Identify which cell holds the provided text, then report its (X, Y) central coordinate. 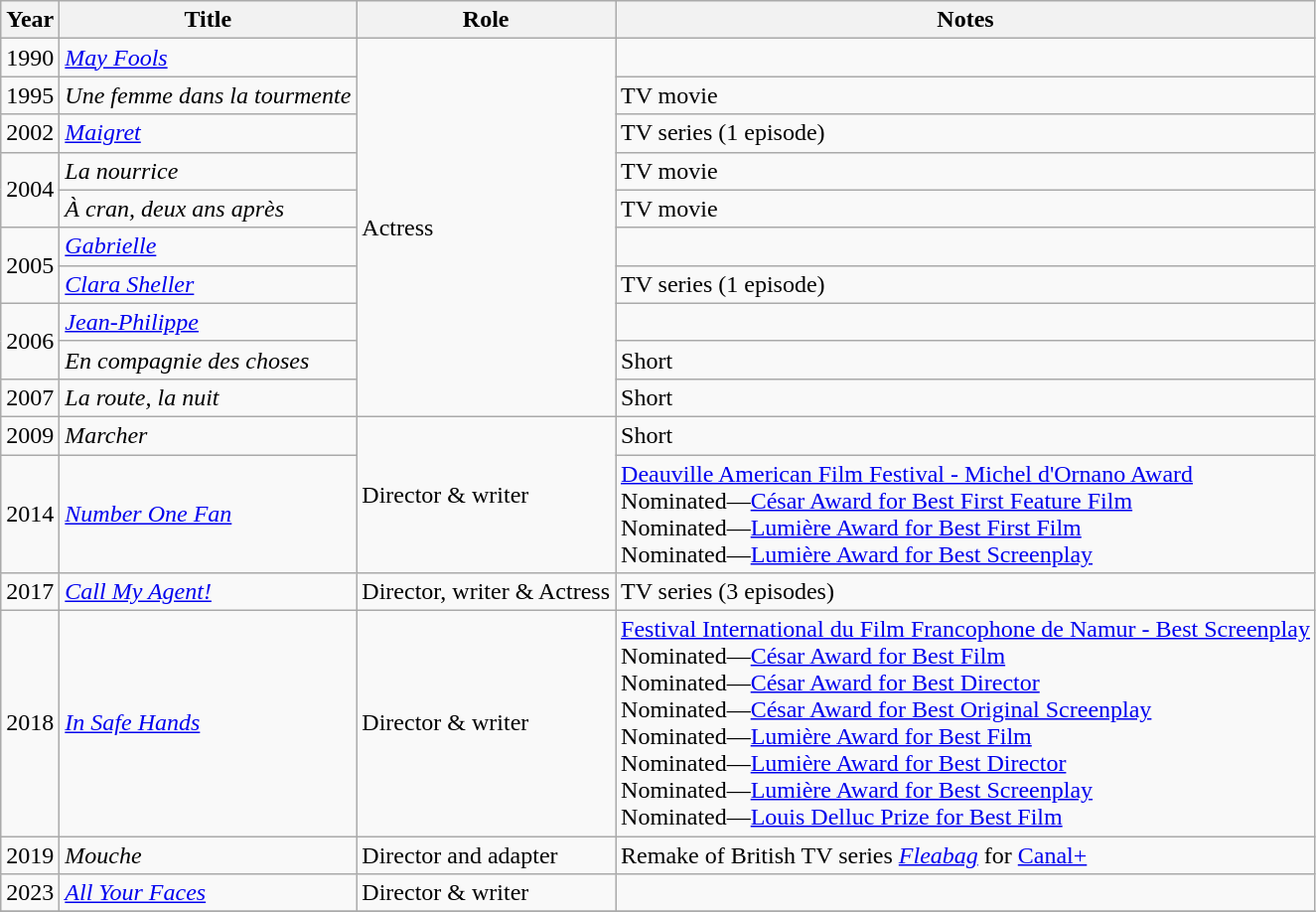
2017 (30, 592)
Actress (487, 228)
2007 (30, 397)
2004 (30, 190)
Une femme dans la tourmente (209, 95)
En compagnie des choses (209, 360)
TV series (3 episodes) (965, 592)
2014 (30, 515)
Title (209, 20)
Marcher (209, 435)
La route, la nuit (209, 397)
2019 (30, 855)
Jean-Philippe (209, 322)
Mouche (209, 855)
Role (487, 20)
2018 (30, 723)
2005 (30, 265)
Clara Sheller (209, 284)
La nourrice (209, 171)
2006 (30, 341)
À cran, deux ans après (209, 209)
Year (30, 20)
Notes (965, 20)
Director, writer & Actress (487, 592)
In Safe Hands (209, 723)
Gabrielle (209, 246)
2009 (30, 435)
1990 (30, 58)
Number One Fan (209, 515)
May Fools (209, 58)
2023 (30, 893)
Director and adapter (487, 855)
1995 (30, 95)
Remake of British TV series Fleabag for Canal+ (965, 855)
2002 (30, 133)
Maigret (209, 133)
All Your Faces (209, 893)
Call My Agent! (209, 592)
